Detect which cell encompasses the target text, then output its [x, y] center coordinate. 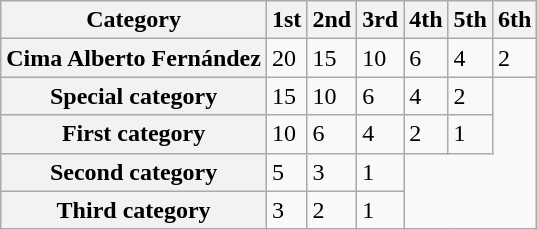
4th [426, 20]
Special category [134, 96]
20 [286, 58]
Third category [134, 210]
1st [286, 20]
6th [514, 20]
3rd [380, 20]
5th [470, 20]
5 [286, 172]
Cima Alberto Fernández [134, 58]
Second category [134, 172]
2nd [332, 20]
Category [134, 20]
First category [134, 134]
